Identify which cell holds the provided text, then report its (x, y) central coordinate. 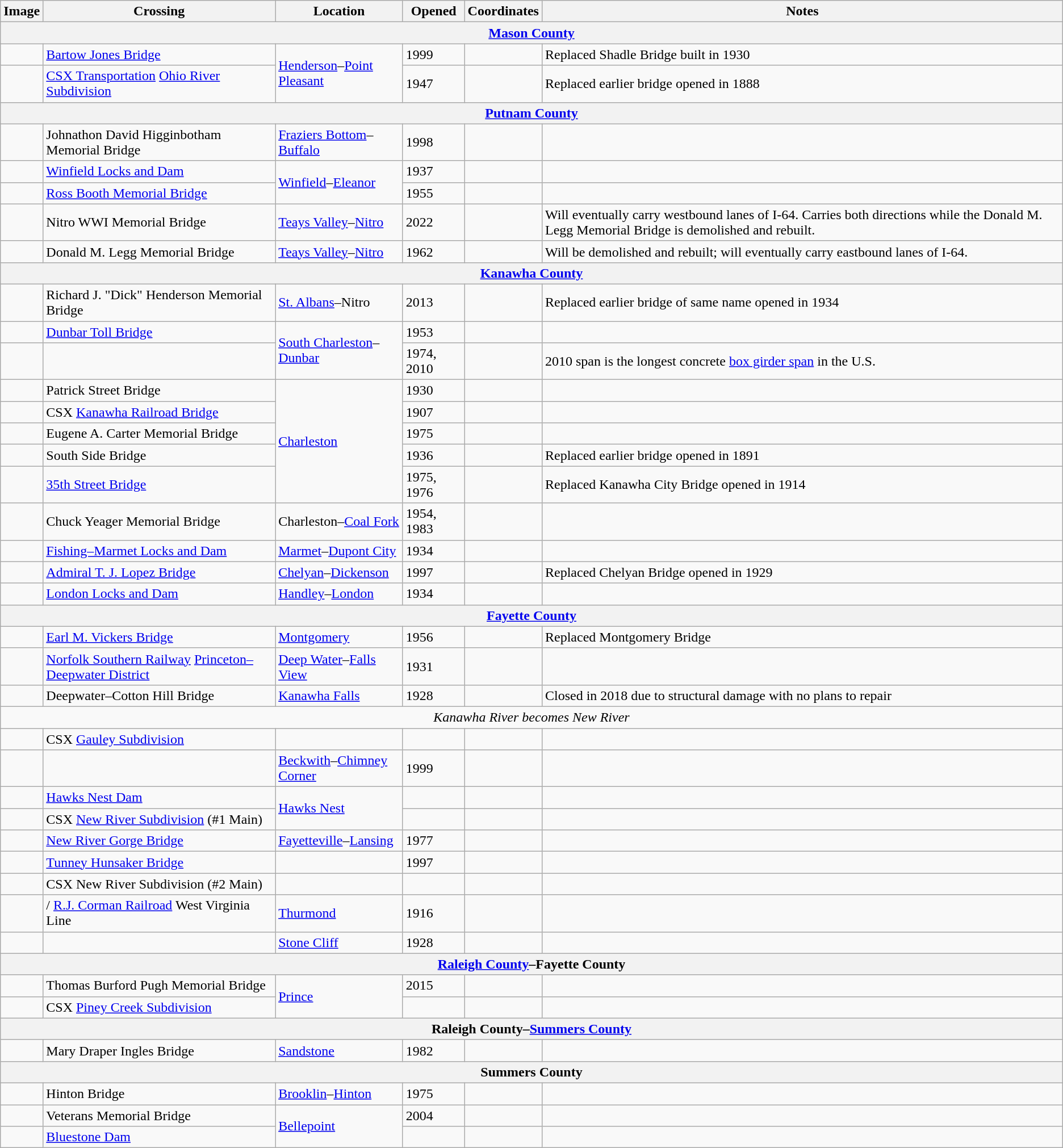
CSX Piney Creek Subdivision (159, 1007)
Handley–London (340, 594)
1954, 1983 (434, 521)
Hinton Bridge (159, 1093)
Replaced earlier bridge of same name opened in 1934 (802, 302)
Sandstone (340, 1050)
Fishing–Marmet Locks and Dam (159, 551)
Norfolk Southern Railway Princeton–Deepwater District (159, 667)
1937 (434, 171)
1962 (434, 252)
Kanawha River becomes New River (531, 717)
CSX New River Subdivision (#2 Main) (159, 884)
Thurmond (340, 913)
South Charleston–Dunbar (340, 351)
Notes (802, 11)
Earl M. Vickers Bridge (159, 637)
St. Albans–Nitro (340, 302)
2022 (434, 223)
1953 (434, 332)
Location (340, 11)
Donald M. Legg Memorial Bridge (159, 252)
Deepwater–Cotton Hill Bridge (159, 695)
CSX Gauley Subdivision (159, 739)
1947 (434, 84)
Replaced earlier bridge opened in 1888 (802, 84)
Raleigh County–Summers County (531, 1029)
Stone Cliff (340, 942)
Will be demolished and rebuilt; will eventually carry eastbound lanes of I-64. (802, 252)
Winfield Locks and Dam (159, 171)
/ R.J. Corman Railroad West Virginia Line (159, 913)
Crossing (159, 11)
CSX Kanawha Railroad Bridge (159, 412)
Image (22, 11)
Summers County (531, 1072)
Kanawha County (531, 273)
Marmet–Dupont City (340, 551)
Closed in 2018 due to structural damage with no plans to repair (802, 695)
1916 (434, 913)
Deep Water–Falls View (340, 667)
Opened (434, 11)
1955 (434, 193)
Beckwith–Chimney Corner (340, 769)
Mason County (531, 33)
Hawks Nest Dam (159, 798)
Hawks Nest (340, 808)
Fayette County (531, 615)
Patrick Street Bridge (159, 391)
Bellepoint (340, 1126)
2013 (434, 302)
Tunney Hunsaker Bridge (159, 862)
2015 (434, 986)
Ross Booth Memorial Bridge (159, 193)
Nitro WWI Memorial Bridge (159, 223)
Brooklin–Hinton (340, 1093)
Chuck Yeager Memorial Bridge (159, 521)
Replaced Shadle Bridge built in 1930 (802, 55)
1977 (434, 841)
Montgomery (340, 637)
Fraziers Bottom–Buffalo (340, 142)
Johnathon David Higginbotham Memorial Bridge (159, 142)
Charleston (340, 442)
Replaced Chelyan Bridge opened in 1929 (802, 572)
Fayetteville–Lansing (340, 841)
Chelyan–Dickenson (340, 572)
1975, 1976 (434, 485)
Kanawha Falls (340, 695)
Putnam County (531, 113)
1998 (434, 142)
35th Street Bridge (159, 485)
Winfield–Eleanor (340, 182)
Replaced Kanawha City Bridge opened in 1914 (802, 485)
Prince (340, 996)
Richard J. "Dick" Henderson Memorial Bridge (159, 302)
Thomas Burford Pugh Memorial Bridge (159, 986)
1982 (434, 1050)
Henderson–Point Pleasant (340, 73)
CSX Transportation Ohio River Subdivision (159, 84)
Raleigh County–Fayette County (531, 964)
1974, 2010 (434, 361)
Coordinates (503, 11)
1956 (434, 637)
Bartow Jones Bridge (159, 55)
Mary Draper Ingles Bridge (159, 1050)
London Locks and Dam (159, 594)
Admiral T. J. Lopez Bridge (159, 572)
2010 span is the longest concrete box girder span in the U.S. (802, 361)
Veterans Memorial Bridge (159, 1116)
New River Gorge Bridge (159, 841)
Eugene A. Carter Memorial Bridge (159, 434)
1930 (434, 391)
Dunbar Toll Bridge (159, 332)
Replaced earlier bridge opened in 1891 (802, 455)
1907 (434, 412)
Bluestone Dam (159, 1137)
South Side Bridge (159, 455)
2004 (434, 1116)
Charleston–Coal Fork (340, 521)
CSX New River Subdivision (#1 Main) (159, 819)
1936 (434, 455)
1931 (434, 667)
Replaced Montgomery Bridge (802, 637)
Will eventually carry westbound lanes of I-64. Carries both directions while the Donald M. Legg Memorial Bridge is demolished and rebuilt. (802, 223)
